Extract the [x, y] coordinate from the center of the cell holding the provided text.  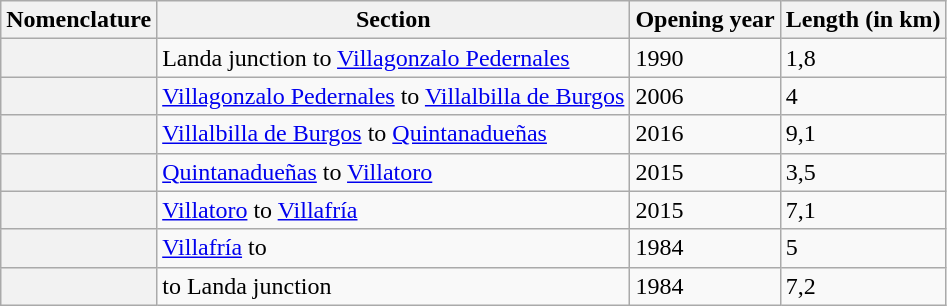
Villafría to [394, 248]
Opening year [705, 20]
Villagonzalo Pedernales to Villalbilla de Burgos [394, 96]
2006 [705, 96]
4 [863, 96]
7,2 [863, 286]
Length (in km) [863, 20]
3,5 [863, 172]
5 [863, 248]
Quintanadueñas to Villatoro [394, 172]
Villalbilla de Burgos to Quintanadueñas [394, 134]
Landa junction to Villagonzalo Pedernales [394, 58]
7,1 [863, 210]
9,1 [863, 134]
Nomenclature [79, 20]
1990 [705, 58]
Villatoro to Villafría [394, 210]
Section [394, 20]
1,8 [863, 58]
2016 [705, 134]
to Landa junction [394, 286]
